Search for the cell housing the specified text and yield its (x, y) center coordinate. 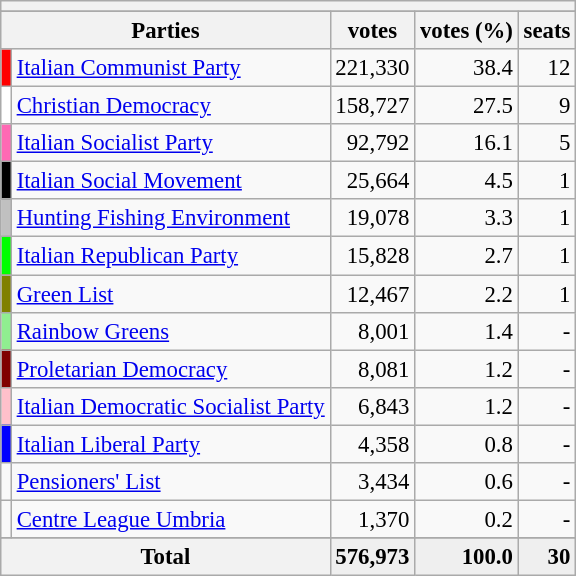
8,081 (372, 369)
Parties (166, 31)
Italian Liberal Party (170, 444)
3,434 (372, 482)
0.6 (467, 482)
5 (546, 143)
Italian Social Movement (170, 181)
9 (546, 106)
0.8 (467, 444)
votes (%) (467, 31)
38.4 (467, 68)
15,828 (372, 256)
25,664 (372, 181)
27.5 (467, 106)
2.2 (467, 294)
seats (546, 31)
Pensioners' List (170, 482)
Italian Democratic Socialist Party (170, 406)
158,727 (372, 106)
8,001 (372, 331)
4,358 (372, 444)
92,792 (372, 143)
Centre League Umbria (170, 519)
Hunting Fishing Environment (170, 219)
0.2 (467, 519)
19,078 (372, 219)
Total (166, 557)
12,467 (372, 294)
votes (372, 31)
2.7 (467, 256)
12 (546, 68)
Italian Republican Party (170, 256)
6,843 (372, 406)
1.4 (467, 331)
Green List (170, 294)
16.1 (467, 143)
221,330 (372, 68)
Italian Communist Party (170, 68)
Proletarian Democracy (170, 369)
1,370 (372, 519)
4.5 (467, 181)
3.3 (467, 219)
576,973 (372, 557)
Italian Socialist Party (170, 143)
Rainbow Greens (170, 331)
30 (546, 557)
Christian Democracy (170, 106)
100.0 (467, 557)
